Scan for the cell matching the given text and deliver its (X, Y) coordinate at center. 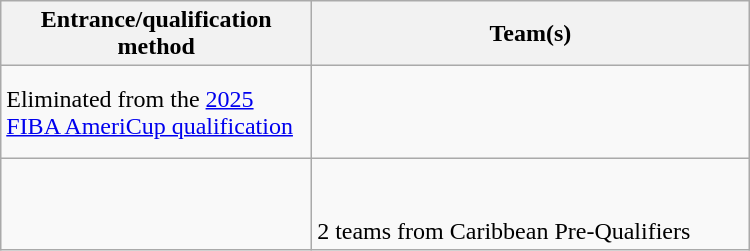
Eliminated from the 2025 FIBA AmeriCup qualification (156, 112)
Team(s) (531, 34)
Entrance/qualification method (156, 34)
2 teams from Caribbean Pre-Qualifiers (531, 204)
